Locate the cell with the specified text and output its (x, y) center coordinate. 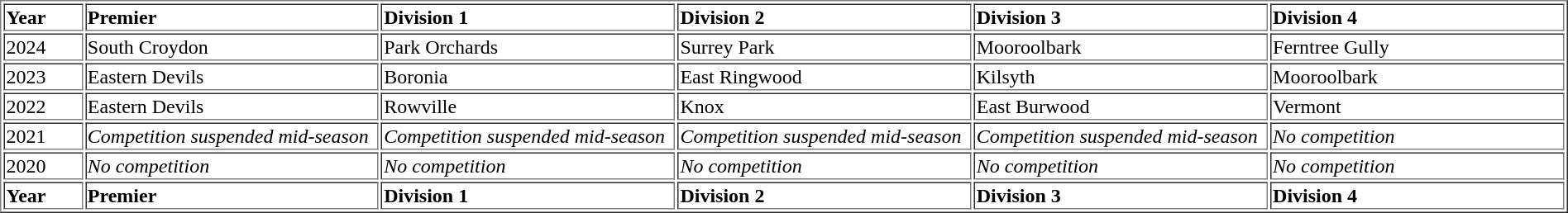
South Croydon (232, 46)
Kilsyth (1121, 76)
2022 (43, 106)
Ferntree Gully (1417, 46)
2024 (43, 46)
Vermont (1417, 106)
Rowville (528, 106)
2020 (43, 165)
2021 (43, 135)
Park Orchards (528, 46)
Knox (824, 106)
Boronia (528, 76)
2023 (43, 76)
Surrey Park (824, 46)
East Burwood (1121, 106)
East Ringwood (824, 76)
